Output the [X, Y] coordinate of the center of the cell containing the given text.  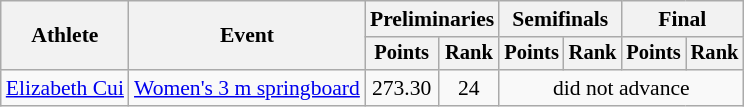
Final [682, 19]
Athlete [65, 36]
Elizabeth Cui [65, 88]
24 [468, 88]
Preliminaries [432, 19]
Event [247, 36]
Women's 3 m springboard [247, 88]
Semifinals [560, 19]
273.30 [402, 88]
did not advance [621, 88]
